For the text-containing cell, return its midpoint in [x, y] coordinate format. 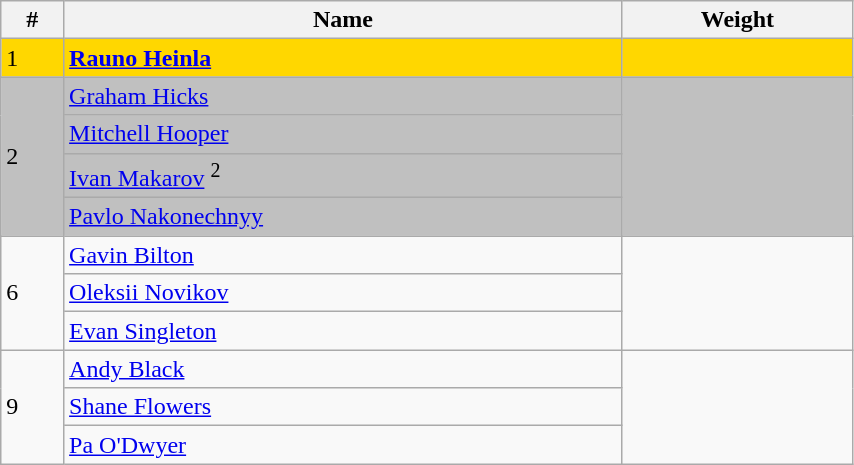
Name [344, 20]
# [32, 20]
Graham Hicks [344, 96]
2 [32, 156]
Gavin Bilton [344, 255]
9 [32, 407]
Evan Singleton [344, 331]
Shane Flowers [344, 407]
Rauno Heinla [344, 58]
Weight [737, 20]
Ivan Makarov 2 [344, 176]
Mitchell Hooper [344, 134]
Andy Black [344, 369]
Pa O'Dwyer [344, 445]
1 [32, 58]
Pavlo Nakonechnyy [344, 217]
Oleksii Novikov [344, 293]
6 [32, 293]
